Locate the cell with the specified text and output its (x, y) center coordinate. 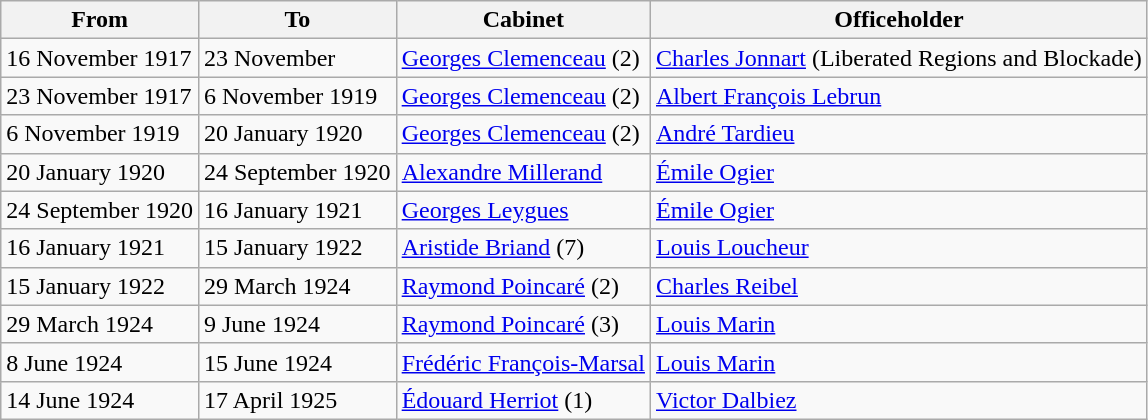
From (100, 20)
Frédéric François-Marsal (523, 362)
23 November (297, 58)
Victor Dalbiez (898, 400)
23 November 1917 (100, 96)
Cabinet (523, 20)
Louis Loucheur (898, 248)
Aristide Briand (7) (523, 248)
17 April 1925 (297, 400)
Albert François Lebrun (898, 96)
Raymond Poincaré (2) (523, 286)
Officeholder (898, 20)
Édouard Herriot (1) (523, 400)
9 June 1924 (297, 324)
André Tardieu (898, 134)
Charles Reibel (898, 286)
Georges Leygues (523, 210)
8 June 1924 (100, 362)
16 November 1917 (100, 58)
Raymond Poincaré (3) (523, 324)
15 June 1924 (297, 362)
14 June 1924 (100, 400)
Charles Jonnart (Liberated Regions and Blockade) (898, 58)
To (297, 20)
Alexandre Millerand (523, 172)
